Detect which cell encompasses the target text, then output its (X, Y) center coordinate. 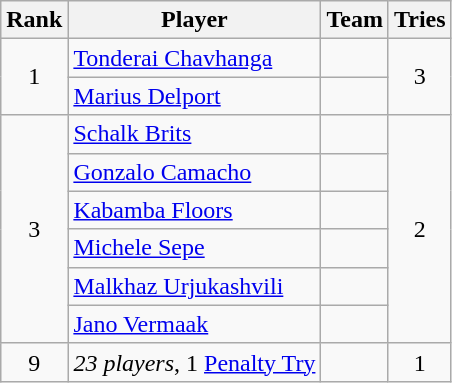
Player (194, 20)
Gonzalo Camacho (194, 172)
Kabamba Floors (194, 210)
Michele Sepe (194, 248)
Tonderai Chavhanga (194, 58)
2 (420, 229)
9 (34, 362)
23 players, 1 Penalty Try (194, 362)
Jano Vermaak (194, 324)
Rank (34, 20)
Team (355, 20)
Malkhaz Urjukashvili (194, 286)
Tries (420, 20)
Schalk Brits (194, 134)
Marius Delport (194, 96)
